Detect which cell encompasses the target text, then output its (X, Y) center coordinate. 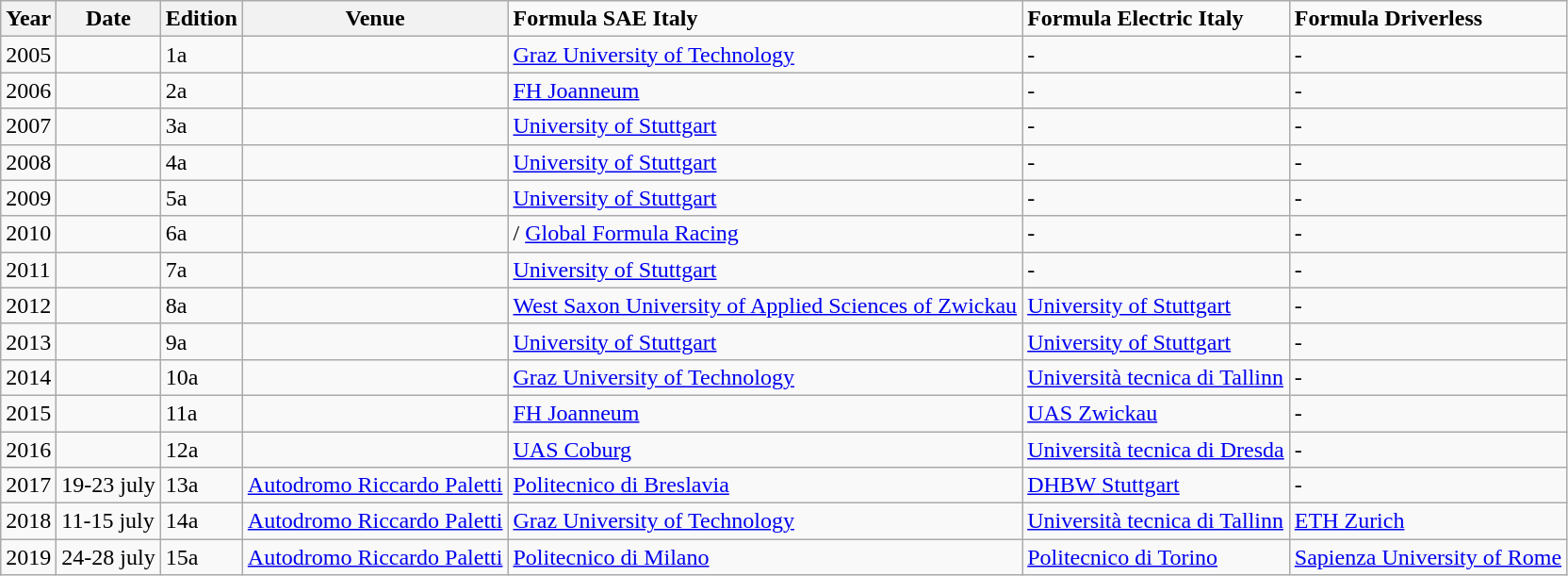
2a (202, 91)
Edition (202, 19)
2010 (28, 234)
/ Global Formula Racing (765, 234)
2011 (28, 270)
2018 (28, 521)
2009 (28, 198)
5a (202, 198)
Politecnico di Torino (1156, 557)
Politecnico di Milano (765, 557)
2017 (28, 485)
2006 (28, 91)
6a (202, 234)
Formula SAE Italy (765, 19)
15a (202, 557)
2019 (28, 557)
Venue (375, 19)
UAS Coburg (765, 450)
2007 (28, 126)
1a (202, 55)
Year (28, 19)
2008 (28, 162)
9a (202, 341)
UAS Zwickau (1156, 413)
19-23 july (108, 485)
Università tecnica di Dresda (1156, 450)
7a (202, 270)
4a (202, 162)
11-15 july (108, 521)
3a (202, 126)
24-28 july (108, 557)
2014 (28, 377)
Politecnico di Breslavia (765, 485)
2016 (28, 450)
11a (202, 413)
ETH Zurich (1428, 521)
8a (202, 305)
2015 (28, 413)
10a (202, 377)
West Saxon University of Applied Sciences of Zwickau (765, 305)
2005 (28, 55)
Date (108, 19)
2013 (28, 341)
DHBW Stuttgart (1156, 485)
Formula Electric Italy (1156, 19)
14a (202, 521)
2012 (28, 305)
13a (202, 485)
12a (202, 450)
Sapienza University of Rome (1428, 557)
Formula Driverless (1428, 19)
